From the cell containing the given text, extract its center point as (x, y) coordinate. 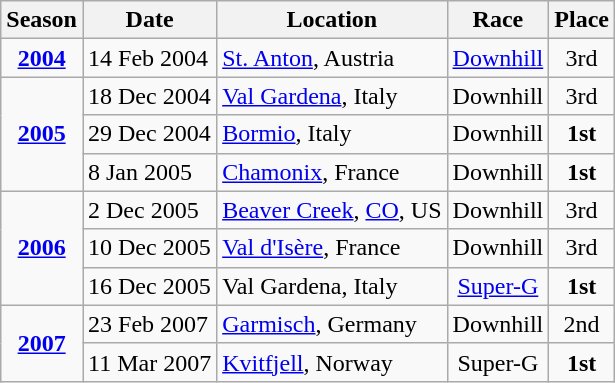
18 Dec 2004 (149, 96)
2006 (42, 248)
14 Feb 2004 (149, 58)
2007 (42, 343)
Race (498, 20)
Chamonix, France (332, 172)
Location (332, 20)
2nd (582, 324)
St. Anton, Austria (332, 58)
8 Jan 2005 (149, 172)
Season (42, 20)
Kvitfjell, Norway (332, 362)
16 Dec 2005 (149, 286)
29 Dec 2004 (149, 134)
2005 (42, 134)
10 Dec 2005 (149, 248)
Date (149, 20)
Val d'Isère, France (332, 248)
23 Feb 2007 (149, 324)
Bormio, Italy (332, 134)
Place (582, 20)
Beaver Creek, CO, US (332, 210)
2004 (42, 58)
2 Dec 2005 (149, 210)
Garmisch, Germany (332, 324)
11 Mar 2007 (149, 362)
